Return the (x, y) coordinate for the center point of the cell that contains the specified text.  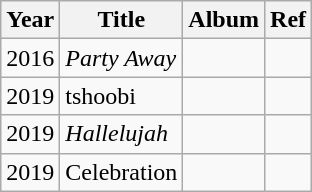
Party Away (122, 58)
Ref (288, 20)
Hallelujah (122, 134)
Year (30, 20)
Title (122, 20)
tshoobi (122, 96)
2016 (30, 58)
Album (224, 20)
Celebration (122, 172)
